Determine the (X, Y) coordinate at the center of the cell enclosing the given text.  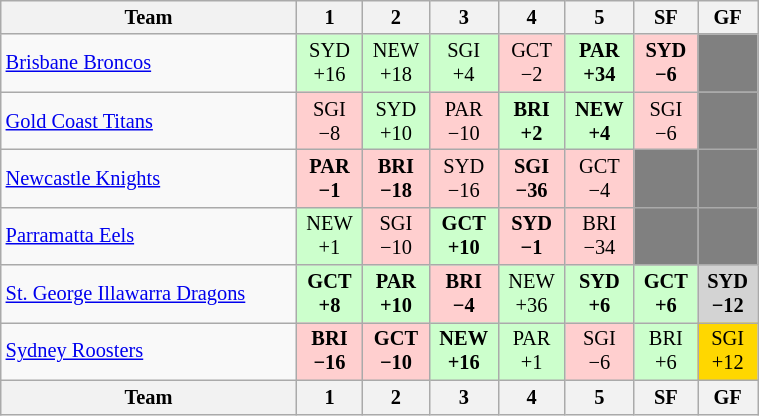
SGI−36 (531, 178)
St. George Illawarra Dragons (149, 294)
GCT+10 (464, 236)
SYD−16 (464, 178)
PAR+10 (396, 294)
Gold Coast Titans (149, 121)
Parramatta Eels (149, 236)
Brisbane Broncos (149, 63)
BRI−34 (600, 236)
PAR−1 (329, 178)
PAR+1 (531, 351)
GCT+8 (329, 294)
GCT−2 (531, 63)
SGI−8 (329, 121)
BRI−18 (396, 178)
SGI+12 (728, 351)
PAR+34 (600, 63)
BRI+6 (666, 351)
BRI−16 (329, 351)
SYD−6 (666, 63)
SYD+16 (329, 63)
BRI−4 (464, 294)
NEW+16 (464, 351)
SYD+6 (600, 294)
GCT+6 (666, 294)
Sydney Roosters (149, 351)
BRI+2 (531, 121)
SYD+10 (396, 121)
NEW+36 (531, 294)
SYD−12 (728, 294)
PAR−10 (464, 121)
GCT−4 (600, 178)
NEW+18 (396, 63)
SGI+4 (464, 63)
GCT−10 (396, 351)
NEW+4 (600, 121)
SGI−10 (396, 236)
SYD−1 (531, 236)
NEW+1 (329, 236)
Newcastle Knights (149, 178)
